Extract the (X, Y) coordinate from the center of the cell holding the provided text.  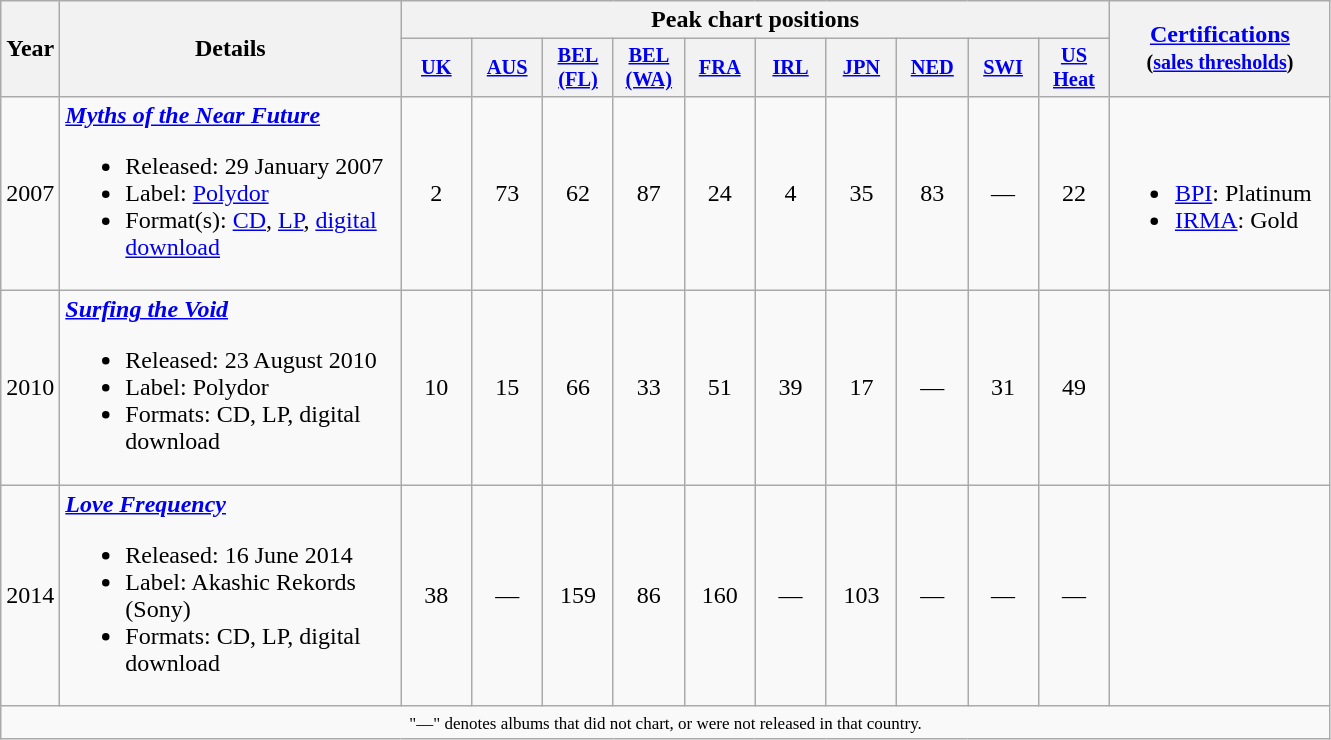
103 (862, 596)
"—" denotes albums that did not chart, or were not released in that country. (666, 723)
33 (648, 388)
FRA (720, 68)
AUS (508, 68)
35 (862, 193)
2 (436, 193)
83 (932, 193)
22 (1074, 193)
15 (508, 388)
51 (720, 388)
Certifications(sales thresholds) (1220, 49)
JPN (862, 68)
US Heat (1074, 68)
39 (790, 388)
2007 (30, 193)
86 (648, 596)
160 (720, 596)
49 (1074, 388)
Details (230, 49)
10 (436, 388)
UK (436, 68)
2010 (30, 388)
BPI: PlatinumIRMA: Gold (1220, 193)
Year (30, 49)
IRL (790, 68)
24 (720, 193)
159 (578, 596)
2014 (30, 596)
87 (648, 193)
Myths of the Near FutureReleased: 29 January 2007Label: PolydorFormat(s): CD, LP, digital download (230, 193)
Peak chart positions (756, 20)
NED (932, 68)
4 (790, 193)
66 (578, 388)
38 (436, 596)
62 (578, 193)
73 (508, 193)
Love FrequencyReleased: 16 June 2014Label: Akashic Rekords (Sony)Formats: CD, LP, digital download (230, 596)
31 (1004, 388)
BEL(WA) (648, 68)
SWI (1004, 68)
17 (862, 388)
Surfing the VoidReleased: 23 August 2010Label: PolydorFormats: CD, LP, digital download (230, 388)
BEL(FL) (578, 68)
